Provide the [X, Y] coordinate of the cell's center where the given text is located.  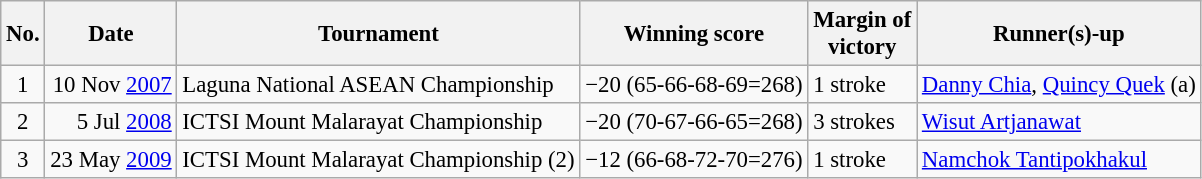
23 May 2009 [111, 160]
Runner(s)-up [1060, 34]
−20 (70-67-66-65=268) [694, 122]
No. [23, 34]
ICTSI Mount Malarayat Championship [378, 122]
Tournament [378, 34]
3 [23, 160]
Margin ofvictory [862, 34]
Wisut Artjanawat [1060, 122]
5 Jul 2008 [111, 122]
Namchok Tantipokhakul [1060, 160]
Date [111, 34]
−20 (65-66-68-69=268) [694, 85]
ICTSI Mount Malarayat Championship (2) [378, 160]
Winning score [694, 34]
−12 (66-68-72-70=276) [694, 160]
10 Nov 2007 [111, 85]
1 [23, 85]
2 [23, 122]
Danny Chia, Quincy Quek (a) [1060, 85]
Laguna National ASEAN Championship [378, 85]
3 strokes [862, 122]
